Identify which cell holds the provided text, then report its (x, y) central coordinate. 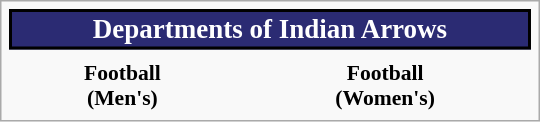
Departments of Indian Arrows (270, 29)
Football (Women's) (385, 85)
Football (Men's) (122, 85)
